Determine the [X, Y] coordinate at the center of the cell enclosing the given text.  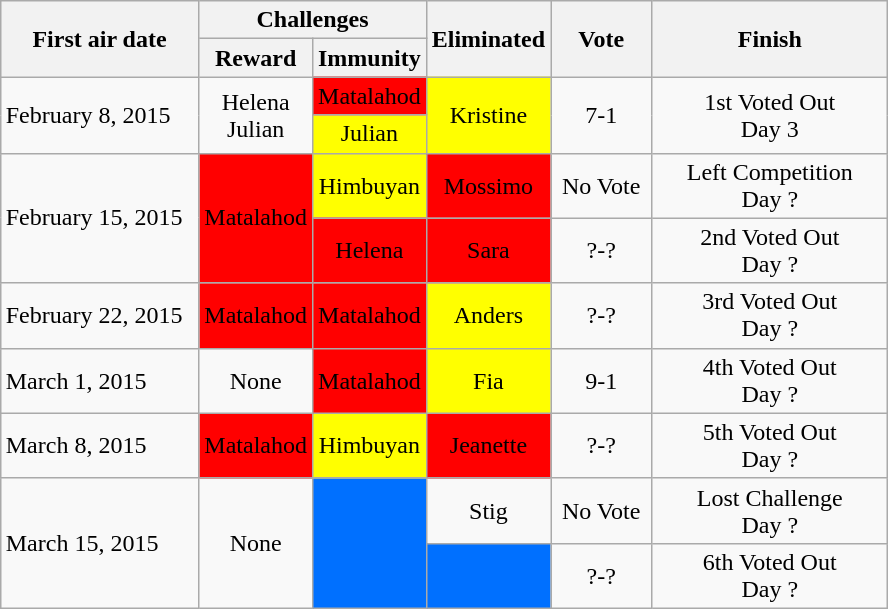
March 8, 2015 [100, 446]
Helena [369, 250]
1st Voted OutDay 3 [770, 115]
Julian [369, 134]
Finish [770, 39]
Eliminated [488, 39]
Lost ChallengeDay ? [770, 510]
Mossimo [488, 186]
3rd Voted OutDay ? [770, 316]
Immunity [369, 58]
Left CompetitionDay ? [770, 186]
Fia [488, 380]
4th Voted OutDay ? [770, 380]
9-1 [602, 380]
Reward [256, 58]
February 8, 2015 [100, 115]
February 22, 2015 [100, 316]
7-1 [602, 115]
Kristine [488, 115]
Anders [488, 316]
Jeanette [488, 446]
HelenaJulian [256, 115]
Vote [602, 39]
2nd Voted OutDay ? [770, 250]
Sara [488, 250]
5th Voted OutDay ? [770, 446]
6th Voted OutDay ? [770, 576]
Stig [488, 510]
February 15, 2015 [100, 218]
March 15, 2015 [100, 543]
March 1, 2015 [100, 380]
Challenges [312, 20]
First air date [100, 39]
